Provide the (x, y) coordinate of the cell's center where the given text is located.  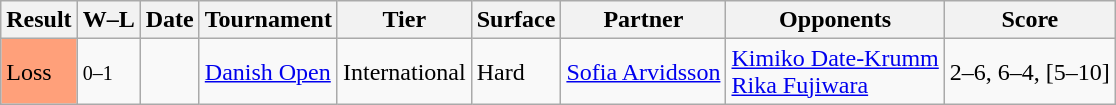
Hard (516, 72)
0–1 (108, 72)
Result (39, 20)
Score (1030, 20)
2–6, 6–4, [5–10] (1030, 72)
International (404, 72)
Date (170, 20)
Loss (39, 72)
W–L (108, 20)
Tier (404, 20)
Danish Open (268, 72)
Tournament (268, 20)
Opponents (835, 20)
Partner (644, 20)
Surface (516, 20)
Sofia Arvidsson (644, 72)
Kimiko Date-Krumm Rika Fujiwara (835, 72)
